Extract the (X, Y) coordinate from the center of the cell holding the provided text.  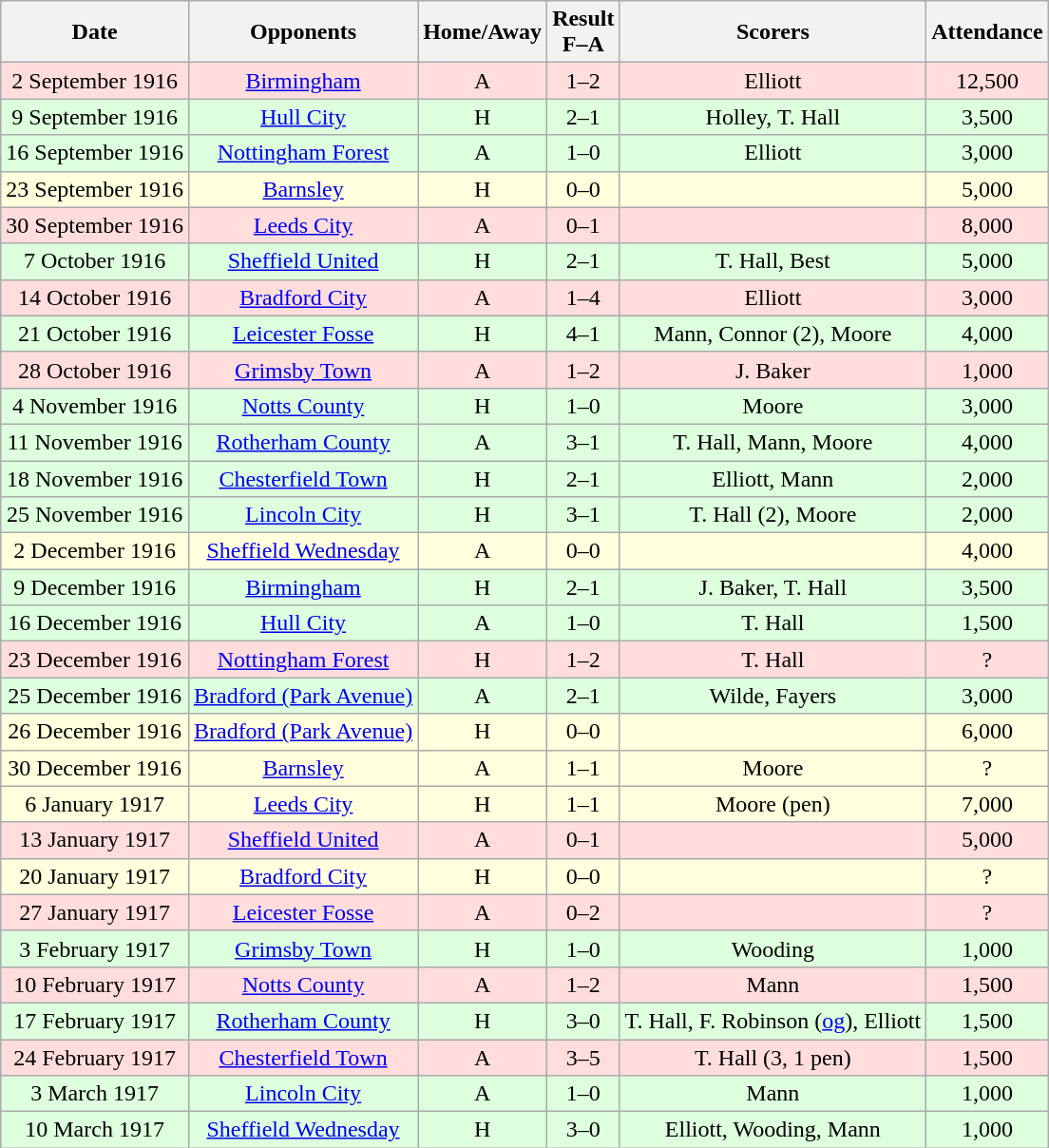
Holley, T. Hall (773, 117)
Wooding (773, 948)
ResultF–A (583, 32)
6,000 (987, 732)
6 January 1917 (95, 804)
Moore (pen) (773, 804)
9 September 1916 (95, 117)
3–5 (583, 1058)
21 October 1916 (95, 334)
30 September 1916 (95, 225)
13 January 1917 (95, 840)
23 December 1916 (95, 660)
26 December 1916 (95, 732)
25 December 1916 (95, 696)
T. Hall (3, 1 pen) (773, 1058)
Opponents (302, 32)
24 February 1917 (95, 1058)
7 October 1916 (95, 261)
0–2 (583, 912)
T. Hall, F. Robinson (og), Elliott (773, 1021)
T. Hall (2), Moore (773, 515)
23 September 1916 (95, 189)
T. Hall, Best (773, 261)
J. Baker, T. Hall (773, 587)
30 December 1916 (95, 768)
4–1 (583, 334)
16 December 1916 (95, 623)
9 December 1916 (95, 587)
T. Hall, Mann, Moore (773, 442)
10 March 1917 (95, 1130)
3 February 1917 (95, 948)
Attendance (987, 32)
Mann, Connor (2), Moore (773, 334)
16 September 1916 (95, 153)
17 February 1917 (95, 1021)
10 February 1917 (95, 985)
8,000 (987, 225)
2 December 1916 (95, 551)
3 March 1917 (95, 1094)
18 November 1916 (95, 478)
28 October 1916 (95, 370)
2 September 1916 (95, 81)
1–4 (583, 297)
27 January 1917 (95, 912)
Date (95, 32)
11 November 1916 (95, 442)
J. Baker (773, 370)
4 November 1916 (95, 406)
14 October 1916 (95, 297)
Elliott, Wooding, Mann (773, 1130)
20 January 1917 (95, 876)
Elliott, Mann (773, 478)
Scorers (773, 32)
12,500 (987, 81)
Wilde, Fayers (773, 696)
Home/Away (483, 32)
25 November 1916 (95, 515)
7,000 (987, 804)
